Search for the cell housing the specified text and yield its [X, Y] center coordinate. 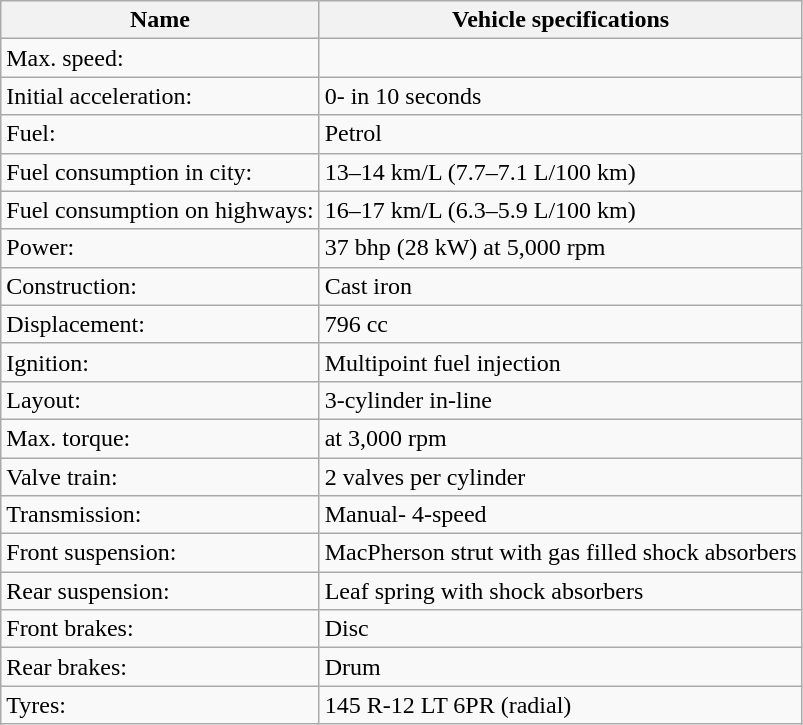
Tyres: [160, 705]
Name [160, 20]
16–17 km/L (6.3–5.9 L/100 km) [560, 210]
Initial acceleration: [160, 96]
Leaf spring with shock absorbers [560, 591]
13–14 km/L (7.7–7.1 L/100 km) [560, 172]
Fuel: [160, 134]
145 R-12 LT 6PR (radial) [560, 705]
3-cylinder in-line [560, 400]
Rear suspension: [160, 591]
Drum [560, 667]
Valve train: [160, 477]
Power: [160, 248]
Ignition: [160, 362]
MacPherson strut with gas filled shock absorbers [560, 553]
Transmission: [160, 515]
Construction: [160, 286]
Cast iron [560, 286]
0- in 10 seconds [560, 96]
Rear brakes: [160, 667]
37 bhp (28 kW) at 5,000 rpm [560, 248]
Max. torque: [160, 438]
Vehicle specifications [560, 20]
Petrol [560, 134]
at 3,000 rpm [560, 438]
Fuel consumption on highways: [160, 210]
Displacement: [160, 324]
Fuel consumption in city: [160, 172]
Front suspension: [160, 553]
796 cc [560, 324]
Multipoint fuel injection [560, 362]
Max. speed: [160, 58]
2 valves per cylinder [560, 477]
Manual- 4-speed [560, 515]
Disc [560, 629]
Layout: [160, 400]
Front brakes: [160, 629]
